Search for the cell housing the specified text and yield its [x, y] center coordinate. 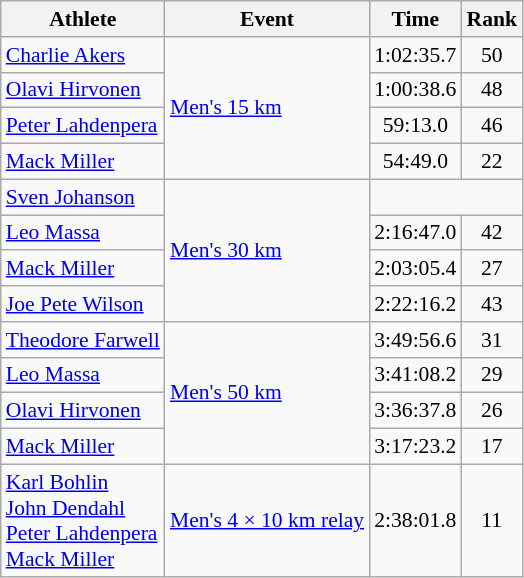
50 [492, 55]
Men's 30 km [267, 250]
Athlete [83, 19]
Men's 15 km [267, 108]
1:00:38.6 [415, 90]
Sven Johanson [83, 197]
42 [492, 233]
17 [492, 447]
3:41:08.2 [415, 375]
Men's 50 km [267, 393]
1:02:35.7 [415, 55]
43 [492, 304]
3:36:37.8 [415, 411]
46 [492, 126]
59:13.0 [415, 126]
2:38:01.8 [415, 520]
Time [415, 19]
2:22:16.2 [415, 304]
27 [492, 269]
Karl BohlinJohn DendahlPeter LahdenperaMack Miller [83, 520]
Charlie Akers [83, 55]
31 [492, 340]
22 [492, 162]
Peter Lahdenpera [83, 126]
Event [267, 19]
26 [492, 411]
54:49.0 [415, 162]
3:17:23.2 [415, 447]
Theodore Farwell [83, 340]
29 [492, 375]
11 [492, 520]
Men's 4 × 10 km relay [267, 520]
2:03:05.4 [415, 269]
Rank [492, 19]
2:16:47.0 [415, 233]
3:49:56.6 [415, 340]
48 [492, 90]
Joe Pete Wilson [83, 304]
